Output the [x, y] coordinate of the center of the cell containing the given text.  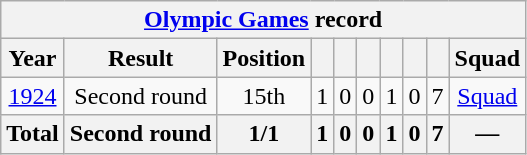
Result [140, 58]
Position [264, 58]
1/1 [264, 134]
— [487, 134]
Total [33, 134]
Olympic Games record [264, 20]
1924 [33, 96]
15th [264, 96]
Year [33, 58]
